Detect which cell encompasses the target text, then output its [X, Y] center coordinate. 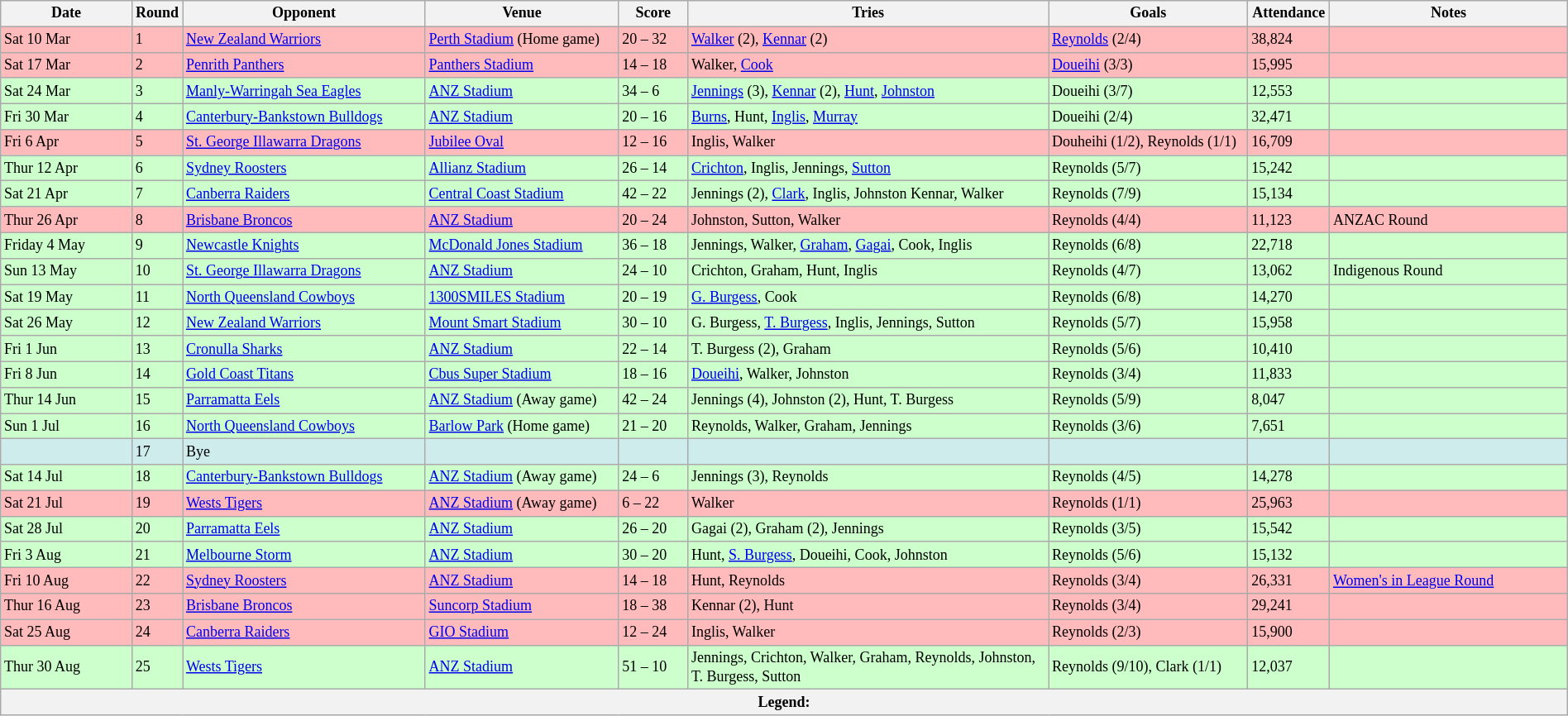
G. Burgess, Cook [868, 298]
Attendance [1288, 13]
Barlow Park (Home game) [522, 427]
Johnston, Sutton, Walker [868, 220]
Sat 17 Mar [66, 64]
42 – 24 [653, 400]
Sat 26 May [66, 322]
15,542 [1288, 529]
Hunt, S. Burgess, Doueihi, Cook, Johnston [868, 554]
14 [157, 374]
Penrith Panthers [304, 64]
25 [157, 667]
Crichton, Graham, Hunt, Inglis [868, 271]
Jennings (4), Johnston (2), Hunt, T. Burgess [868, 400]
Jennings, Walker, Graham, Gagai, Cook, Inglis [868, 245]
Reynolds (2/3) [1148, 632]
20 – 19 [653, 298]
Thur 16 Aug [66, 607]
11,123 [1288, 220]
Gagai (2), Graham (2), Jennings [868, 529]
26 – 20 [653, 529]
Suncorp Stadium [522, 607]
4 [157, 116]
14,270 [1288, 298]
26 – 14 [653, 169]
Thur 26 Apr [66, 220]
3 [157, 91]
22,718 [1288, 245]
GIO Stadium [522, 632]
12 – 24 [653, 632]
21 [157, 554]
11,833 [1288, 374]
Kennar (2), Hunt [868, 607]
Tries [868, 13]
5 [157, 142]
15,900 [1288, 632]
Cbus Super Stadium [522, 374]
Reynolds (3/5) [1148, 529]
21 – 20 [653, 427]
Douheihi (1/2), Reynolds (1/1) [1148, 142]
Walker (2), Kennar (2) [868, 40]
15,242 [1288, 169]
Date [66, 13]
18 [157, 478]
18 – 38 [653, 607]
29,241 [1288, 607]
Cronulla Sharks [304, 349]
9 [157, 245]
Notes [1449, 13]
Round [157, 13]
12 [157, 322]
15,134 [1288, 193]
10,410 [1288, 349]
Melbourne Storm [304, 554]
17 [157, 451]
6 – 22 [653, 503]
24 [157, 632]
G. Burgess, T. Burgess, Inglis, Jennings, Sutton [868, 322]
Reynolds (3/6) [1148, 427]
30 – 20 [653, 554]
Mount Smart Stadium [522, 322]
Reynolds (1/1) [1148, 503]
13,062 [1288, 271]
38,824 [1288, 40]
Reynolds (2/4) [1148, 40]
15 [157, 400]
20 – 16 [653, 116]
Fri 1 Jun [66, 349]
Women's in League Round [1449, 580]
Thur 14 Jun [66, 400]
Doueihi (3/3) [1148, 64]
Jubilee Oval [522, 142]
20 – 32 [653, 40]
Burns, Hunt, Inglis, Murray [868, 116]
Perth Stadium (Home game) [522, 40]
Goals [1148, 13]
25,963 [1288, 503]
Hunt, Reynolds [868, 580]
Thur 12 Apr [66, 169]
Jennings (3), Reynolds [868, 478]
Thur 30 Aug [66, 667]
Gold Coast Titans [304, 374]
30 – 10 [653, 322]
42 – 22 [653, 193]
Opponent [304, 13]
23 [157, 607]
16,709 [1288, 142]
McDonald Jones Stadium [522, 245]
Reynolds (9/10), Clark (1/1) [1148, 667]
Indigenous Round [1449, 271]
Jennings (3), Kennar (2), Hunt, Johnston [868, 91]
22 – 14 [653, 349]
8,047 [1288, 400]
20 [157, 529]
36 – 18 [653, 245]
Friday 4 May [66, 245]
Doueihi, Walker, Johnston [868, 374]
Crichton, Inglis, Jennings, Sutton [868, 169]
Manly-Warringah Sea Eagles [304, 91]
Doueihi (2/4) [1148, 116]
Reynolds, Walker, Graham, Jennings [868, 427]
7 [157, 193]
18 – 16 [653, 374]
Legend: [784, 703]
Reynolds (5/9) [1148, 400]
12,553 [1288, 91]
19 [157, 503]
34 – 6 [653, 91]
Sat 10 Mar [66, 40]
Walker [868, 503]
Fri 6 Apr [66, 142]
10 [157, 271]
13 [157, 349]
Sat 21 Apr [66, 193]
7,651 [1288, 427]
12 – 16 [653, 142]
32,471 [1288, 116]
Sat 28 Jul [66, 529]
Newcastle Knights [304, 245]
51 – 10 [653, 667]
Allianz Stadium [522, 169]
15,958 [1288, 322]
Venue [522, 13]
Central Coast Stadium [522, 193]
Reynolds (4/5) [1148, 478]
16 [157, 427]
1 [157, 40]
Sun 13 May [66, 271]
Sun 1 Jul [66, 427]
Bye [304, 451]
15,132 [1288, 554]
Panthers Stadium [522, 64]
Sat 14 Jul [66, 478]
Jennings (2), Clark, Inglis, Johnston Kennar, Walker [868, 193]
Reynolds (4/7) [1148, 271]
Fri 30 Mar [66, 116]
Reynolds (4/4) [1148, 220]
Fri 10 Aug [66, 580]
1300SMILES Stadium [522, 298]
Doueihi (3/7) [1148, 91]
Sat 25 Aug [66, 632]
22 [157, 580]
ANZAC Round [1449, 220]
14,278 [1288, 478]
6 [157, 169]
8 [157, 220]
11 [157, 298]
24 – 10 [653, 271]
2 [157, 64]
Sat 19 May [66, 298]
T. Burgess (2), Graham [868, 349]
Fri 8 Jun [66, 374]
15,995 [1288, 64]
24 – 6 [653, 478]
Fri 3 Aug [66, 554]
12,037 [1288, 667]
Walker, Cook [868, 64]
Sat 21 Jul [66, 503]
26,331 [1288, 580]
Score [653, 13]
Reynolds (7/9) [1148, 193]
Sat 24 Mar [66, 91]
20 – 24 [653, 220]
Jennings, Crichton, Walker, Graham, Reynolds, Johnston, T. Burgess, Sutton [868, 667]
